Provide the (X, Y) coordinate of the cell's center where the given text is located.  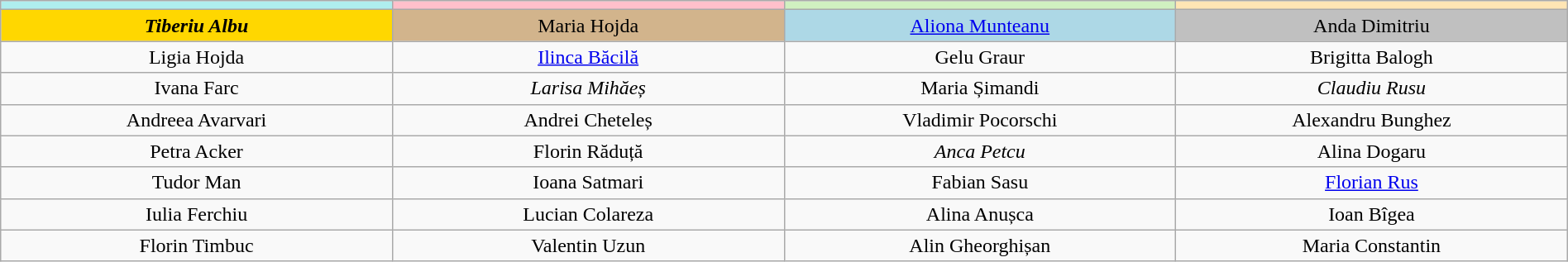
Aliona Munteanu (980, 26)
Ilinca Băcilă (588, 57)
Florin Răduță (588, 151)
Lucian Colareza (588, 214)
Ligia Hojda (197, 57)
Andreea Avarvari (197, 120)
Ivana Farc (197, 88)
Ioan Bîgea (1372, 214)
Florin Timbuc (197, 245)
Alexandru Bunghez (1372, 120)
Alina Anușca (980, 214)
Maria Hojda (588, 26)
Gelu Graur (980, 57)
Alina Dogaru (1372, 151)
Ioana Satmari (588, 183)
Vladimir Pocorschi (980, 120)
Tudor Man (197, 183)
Claudiu Rusu (1372, 88)
Maria Șimandi (980, 88)
Anda Dimitriu (1372, 26)
Anca Petcu (980, 151)
Alin Gheorghișan (980, 245)
Florian Rus (1372, 183)
Valentin Uzun (588, 245)
Brigitta Balogh (1372, 57)
Iulia Ferchiu (197, 214)
Fabian Sasu (980, 183)
Tiberiu Albu (197, 26)
Larisa Mihăeș (588, 88)
Petra Acker (197, 151)
Andrei Cheteleș (588, 120)
Maria Constantin (1372, 245)
